Search for the cell housing the specified text and yield its (X, Y) center coordinate. 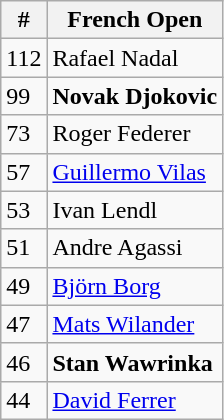
44 (24, 400)
Björn Borg (135, 286)
Ivan Lendl (135, 210)
53 (24, 210)
Mats Wilander (135, 324)
Stan Wawrinka (135, 362)
47 (24, 324)
57 (24, 172)
Andre Agassi (135, 248)
51 (24, 248)
Novak Djokovic (135, 96)
Guillermo Vilas (135, 172)
Roger Federer (135, 134)
99 (24, 96)
French Open (135, 20)
# (24, 20)
112 (24, 58)
David Ferrer (135, 400)
49 (24, 286)
Rafael Nadal (135, 58)
46 (24, 362)
73 (24, 134)
